Scan for the cell matching the given text and deliver its [x, y] coordinate at center. 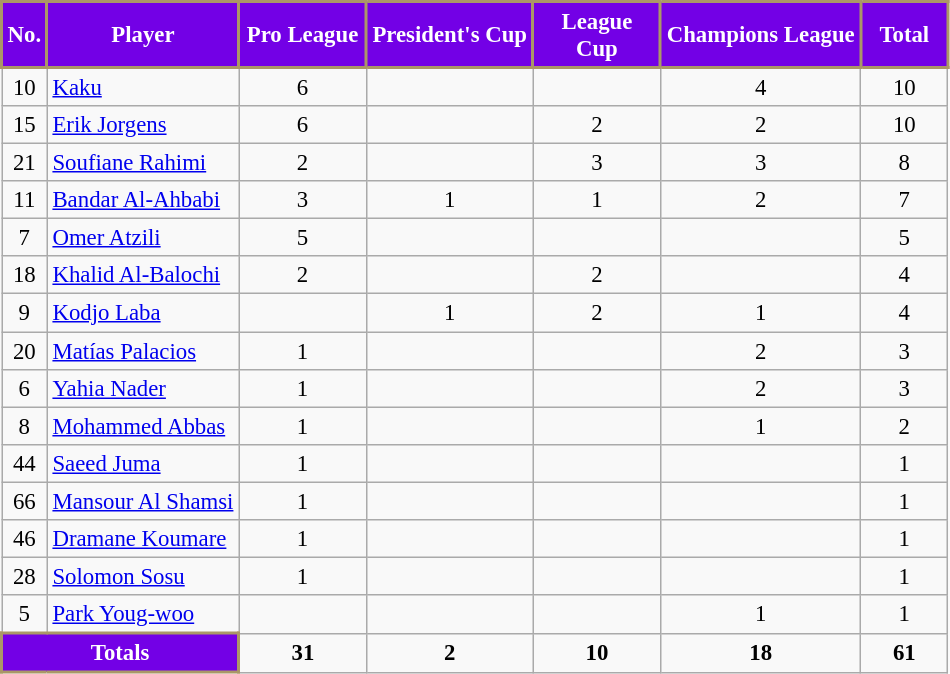
21 [25, 163]
Khalid Al-Balochi [143, 275]
Park Youg-woo [143, 614]
61 [904, 652]
Kaku [143, 87]
Omer Atzili [143, 238]
9 [25, 313]
66 [25, 501]
President's Cup [450, 35]
Soufiane Rahimi [143, 163]
Mohammed Abbas [143, 426]
Bandar Al-Ahbabi [143, 200]
Pro League [303, 35]
46 [25, 539]
No. [25, 35]
Matías Palacios [143, 351]
Erik Jorgens [143, 125]
Total [904, 35]
15 [25, 125]
11 [25, 200]
28 [25, 576]
Saeed Juma [143, 463]
Kodjo Laba [143, 313]
Mansour Al Shamsi [143, 501]
Player [143, 35]
44 [25, 463]
Totals [120, 652]
31 [303, 652]
Champions League [761, 35]
Yahia Nader [143, 388]
20 [25, 351]
Dramane Koumare [143, 539]
League Cup [597, 35]
Solomon Sosu [143, 576]
